For the text-containing cell, return its midpoint in (X, Y) coordinate format. 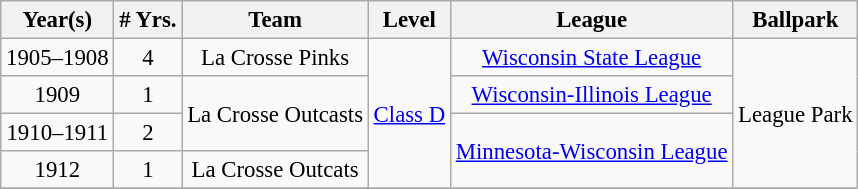
1912 (58, 170)
Minnesota-Wisconsin League (591, 152)
League Park (796, 114)
Wisconsin-Illinois League (591, 95)
# Yrs. (148, 20)
Ballpark (796, 20)
Level (409, 20)
La Crosse Outcasts (275, 114)
Year(s) (58, 20)
Class D (409, 114)
Team (275, 20)
League (591, 20)
La Crosse Outcats (275, 170)
2 (148, 133)
La Crosse Pinks (275, 58)
Wisconsin State League (591, 58)
1905–1908 (58, 58)
1910–1911 (58, 133)
4 (148, 58)
1909 (58, 95)
